Find where the given text appears and provide that cell's center as (X, Y) coordinate. 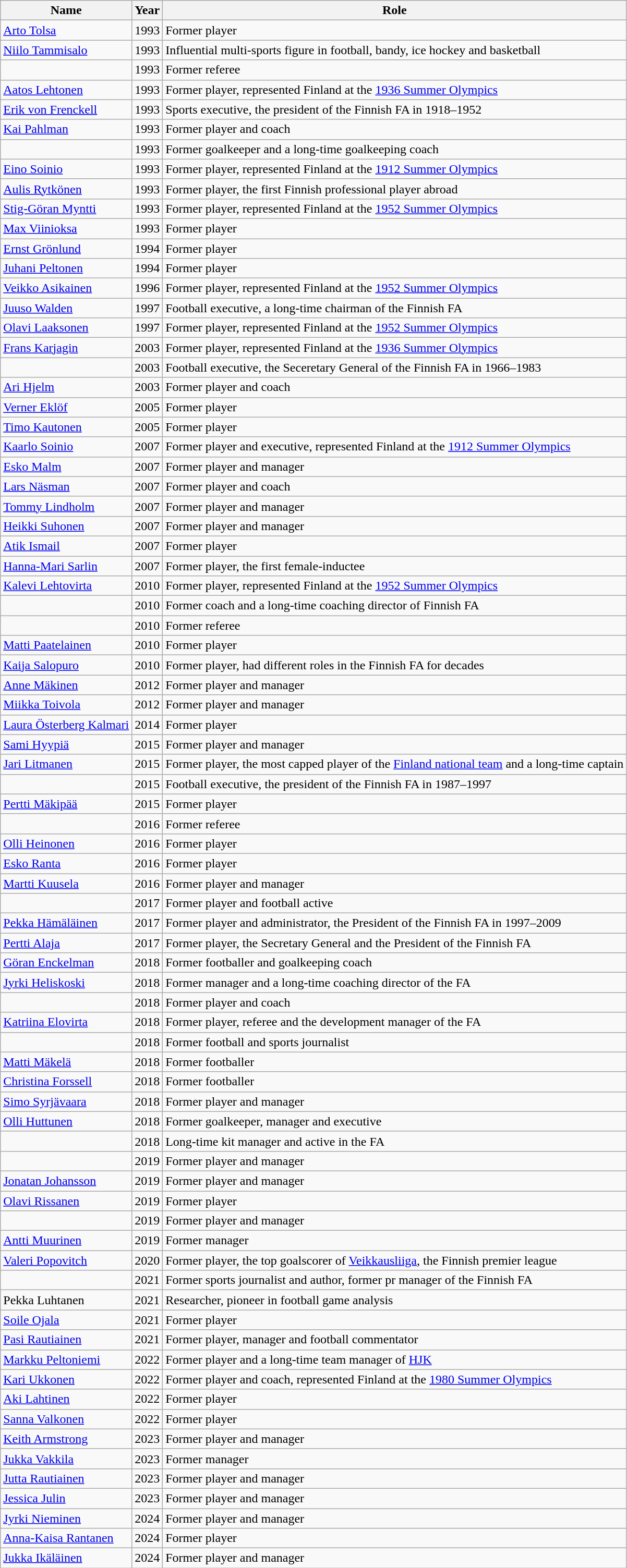
Former player and coach, represented Finland at the 1980 Summer Olympics (394, 1379)
Katriina Elovirta (66, 1022)
Olavi Laaksonen (66, 328)
Ari Hjelm (66, 387)
Atik Ismail (66, 546)
Year (147, 10)
Max Viinioksa (66, 228)
Former manager and a long-time coaching director of the FA (394, 983)
Aki Lahtinen (66, 1399)
Former player, manager and football commentator (394, 1340)
Erik von Frenckell (66, 109)
Heikki Suhonen (66, 526)
Former player and administrator, the President of the Finnish FA in 1997–2009 (394, 923)
Football executive, the president of the Finnish FA in 1987–1997 (394, 784)
Researcher, pioneer in football game analysis (394, 1300)
Former player, the most capped player of the Finland national team and a long-time captain (394, 764)
Kaija Salopuro (66, 665)
Ernst Grönlund (66, 249)
Jari Litmanen (66, 764)
Former player, the first female-inductee (394, 566)
Sports executive, the president of the Finnish FA in 1918–1952 (394, 109)
Simo Syrjävaara (66, 1101)
Verner Eklöf (66, 407)
Kari Ukkonen (66, 1379)
Olli Huttunen (66, 1121)
Aulis Rytkönen (66, 189)
Pekka Luhtanen (66, 1300)
Jyrki Heliskoski (66, 983)
Former goalkeeper and a long-time goalkeeping coach (394, 149)
Niilo Tammisalo (66, 50)
Jonatan Johansson (66, 1181)
Esko Ranta (66, 863)
Matti Paatelainen (66, 645)
Pekka Hämäläinen (66, 923)
Frans Karjagin (66, 348)
Juhani Peltonen (66, 268)
Laura Österberg Kalmari (66, 725)
Stig-Göran Myntti (66, 209)
Arto Tolsa (66, 30)
Timo Kautonen (66, 427)
Sami Hyypiä (66, 744)
Jukka Vakkila (66, 1459)
Former footballer and goalkeeping coach (394, 963)
Former player, represented Finland at the 1912 Summer Olympics (394, 169)
Keith Armstrong (66, 1439)
Olavi Rissanen (66, 1200)
Pertti Mäkipää (66, 804)
Anna-Kaisa Rantanen (66, 1538)
Tommy Lindholm (66, 506)
Miikka Toivola (66, 705)
Göran Enckelman (66, 963)
Antti Muurinen (66, 1241)
Matti Mäkelä (66, 1062)
Valeri Popovitch (66, 1260)
2014 (147, 725)
2020 (147, 1260)
Martti Kuusela (66, 884)
Former player, the Secretary General and the President of the Finnish FA (394, 943)
Veikko Asikainen (66, 288)
Olli Heinonen (66, 843)
Lars Näsman (66, 486)
Pasi Rautiainen (66, 1340)
Former player, referee and the development manager of the FA (394, 1022)
Long-time kit manager and active in the FA (394, 1141)
Soile Ojala (66, 1320)
Sanna Valkonen (66, 1419)
Former player, the top goalscorer of Veikkausliiga, the Finnish premier league (394, 1260)
Kai Pahlman (66, 129)
Former player, the first Finnish professional player abroad (394, 189)
Pertti Alaja (66, 943)
Jutta Rautiainen (66, 1478)
Aatos Lehtonen (66, 90)
Juuso Walden (66, 308)
Markku Peltoniemi (66, 1359)
Former player and football active (394, 903)
Jukka Ikäläinen (66, 1558)
Esko Malm (66, 467)
Hanna-Mari Sarlin (66, 566)
Former player, had different roles in the Finnish FA for decades (394, 665)
Jessica Julin (66, 1498)
1996 (147, 288)
Former coach and a long-time coaching director of Finnish FA (394, 606)
Former player and a long-time team manager of HJK (394, 1359)
Football executive, the Seceretary General of the Finnish FA in 1966–1983 (394, 367)
Kalevi Lehtovirta (66, 586)
Eino Soinio (66, 169)
Influential multi-sports figure in football, bandy, ice hockey and basketball (394, 50)
Former player and executive, represented Finland at the 1912 Summer Olympics (394, 447)
Football executive, a long-time chairman of the Finnish FA (394, 308)
Jyrki Nieminen (66, 1518)
Kaarlo Soinio (66, 447)
Christina Forssell (66, 1082)
Former sports journalist and author, former pr manager of the Finnish FA (394, 1280)
Name (66, 10)
Anne Mäkinen (66, 685)
Role (394, 10)
Former goalkeeper, manager and executive (394, 1121)
Former football and sports journalist (394, 1042)
